Provide the (x, y) coordinate of the cell's center where the given text is located.  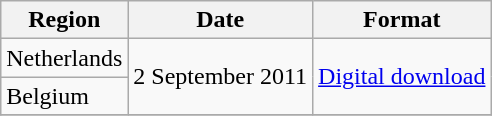
Netherlands (64, 58)
Belgium (64, 96)
Region (64, 20)
Format (402, 20)
Date (220, 20)
2 September 2011 (220, 77)
Digital download (402, 77)
